Determine the (X, Y) coordinate at the center of the cell enclosing the given text.  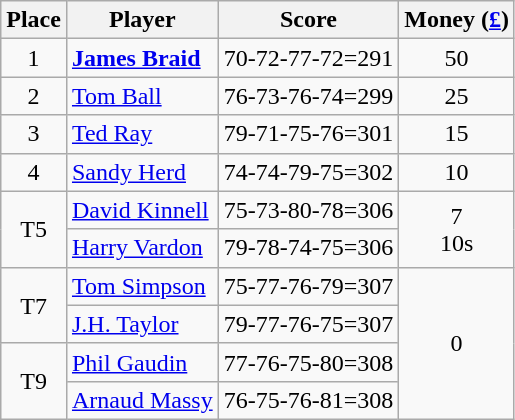
Phil Gaudin (142, 362)
79-71-75-76=301 (308, 134)
Ted Ray (142, 134)
T9 (34, 381)
Place (34, 20)
79-77-76-75=307 (308, 324)
50 (457, 58)
Harry Vardon (142, 248)
79-78-74-75=306 (308, 248)
25 (457, 96)
0 (457, 343)
2 (34, 96)
T7 (34, 305)
Score (308, 20)
710s (457, 229)
77-76-75-80=308 (308, 362)
Arnaud Massy (142, 400)
76-75-76-81=308 (308, 400)
Tom Simpson (142, 286)
76-73-76-74=299 (308, 96)
James Braid (142, 58)
Player (142, 20)
Money (£) (457, 20)
4 (34, 172)
Tom Ball (142, 96)
T5 (34, 229)
Sandy Herd (142, 172)
David Kinnell (142, 210)
70-72-77-72=291 (308, 58)
10 (457, 172)
15 (457, 134)
75-77-76-79=307 (308, 286)
3 (34, 134)
J.H. Taylor (142, 324)
74-74-79-75=302 (308, 172)
75-73-80-78=306 (308, 210)
1 (34, 58)
